Find where the given text appears and provide that cell's center as [x, y] coordinate. 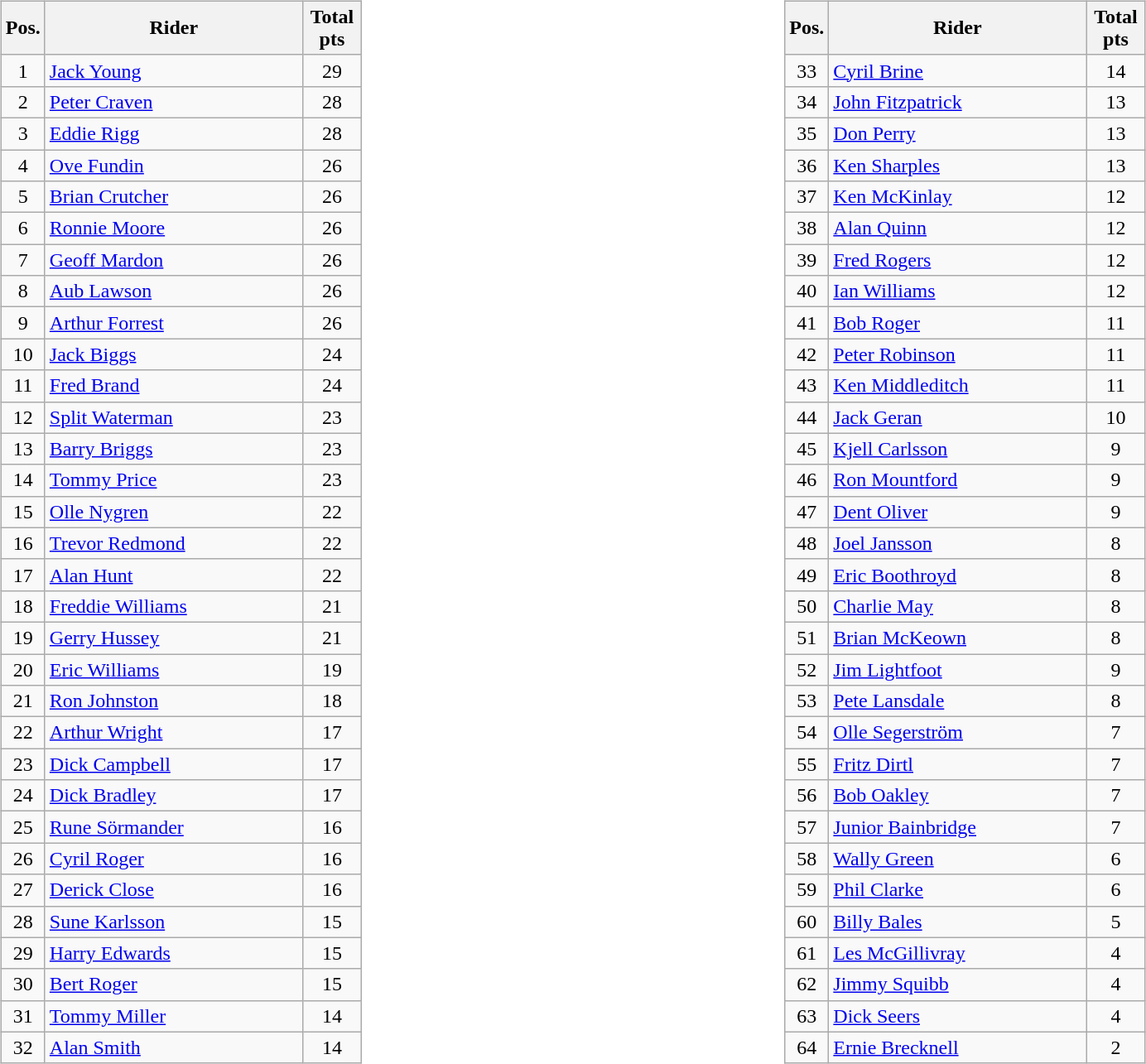
63 [807, 1016]
Alan Quinn [957, 229]
45 [807, 449]
John Fitzpatrick [957, 102]
Ron Johnston [174, 701]
27 [23, 890]
47 [807, 512]
54 [807, 733]
36 [807, 165]
Fred Rogers [957, 260]
Junior Bainbridge [957, 827]
Jim Lightfoot [957, 670]
53 [807, 701]
Ron Mountford [957, 480]
42 [807, 354]
Jimmy Squibb [957, 985]
49 [807, 575]
40 [807, 291]
46 [807, 480]
Brian McKeown [957, 638]
51 [807, 638]
64 [807, 1047]
Joel Jansson [957, 543]
57 [807, 827]
Arthur Wright [174, 733]
Dick Bradley [174, 796]
32 [23, 1047]
41 [807, 323]
Trevor Redmond [174, 543]
Derick Close [174, 890]
Alan Smith [174, 1047]
59 [807, 890]
Peter Craven [174, 102]
Kjell Carlsson [957, 449]
Brian Crutcher [174, 197]
58 [807, 859]
Don Perry [957, 133]
Bob Roger [957, 323]
Sune Karlsson [174, 922]
Arthur Forrest [174, 323]
Cyril Roger [174, 859]
30 [23, 985]
Gerry Hussey [174, 638]
34 [807, 102]
44 [807, 417]
Freddie Williams [174, 606]
Alan Hunt [174, 575]
60 [807, 922]
Ronnie Moore [174, 229]
61 [807, 953]
Peter Robinson [957, 354]
Tommy Miller [174, 1016]
Bert Roger [174, 985]
62 [807, 985]
Cyril Brine [957, 70]
Ken Middleditch [957, 386]
39 [807, 260]
Olle Nygren [174, 512]
Jack Young [174, 70]
Ken McKinlay [957, 197]
Ernie Brecknell [957, 1047]
Pete Lansdale [957, 701]
Jack Biggs [174, 354]
38 [807, 229]
Fritz Dirtl [957, 764]
Split Waterman [174, 417]
Charlie May [957, 606]
Dick Seers [957, 1016]
Fred Brand [174, 386]
Eric Boothroyd [957, 575]
33 [807, 70]
56 [807, 796]
37 [807, 197]
20 [23, 670]
Wally Green [957, 859]
50 [807, 606]
Ian Williams [957, 291]
Ove Fundin [174, 165]
31 [23, 1016]
Aub Lawson [174, 291]
1 [23, 70]
55 [807, 764]
Olle Segerström [957, 733]
Les McGillivray [957, 953]
Geoff Mardon [174, 260]
48 [807, 543]
Billy Bales [957, 922]
52 [807, 670]
Dick Campbell [174, 764]
Tommy Price [174, 480]
Eddie Rigg [174, 133]
25 [23, 827]
Bob Oakley [957, 796]
Dent Oliver [957, 512]
Eric Williams [174, 670]
Jack Geran [957, 417]
Harry Edwards [174, 953]
3 [23, 133]
Rune Sörmander [174, 827]
35 [807, 133]
43 [807, 386]
Phil Clarke [957, 890]
Ken Sharples [957, 165]
Barry Briggs [174, 449]
